Pinpoint the cell where the given text exists, returning its [X, Y] midpoint coordinate. 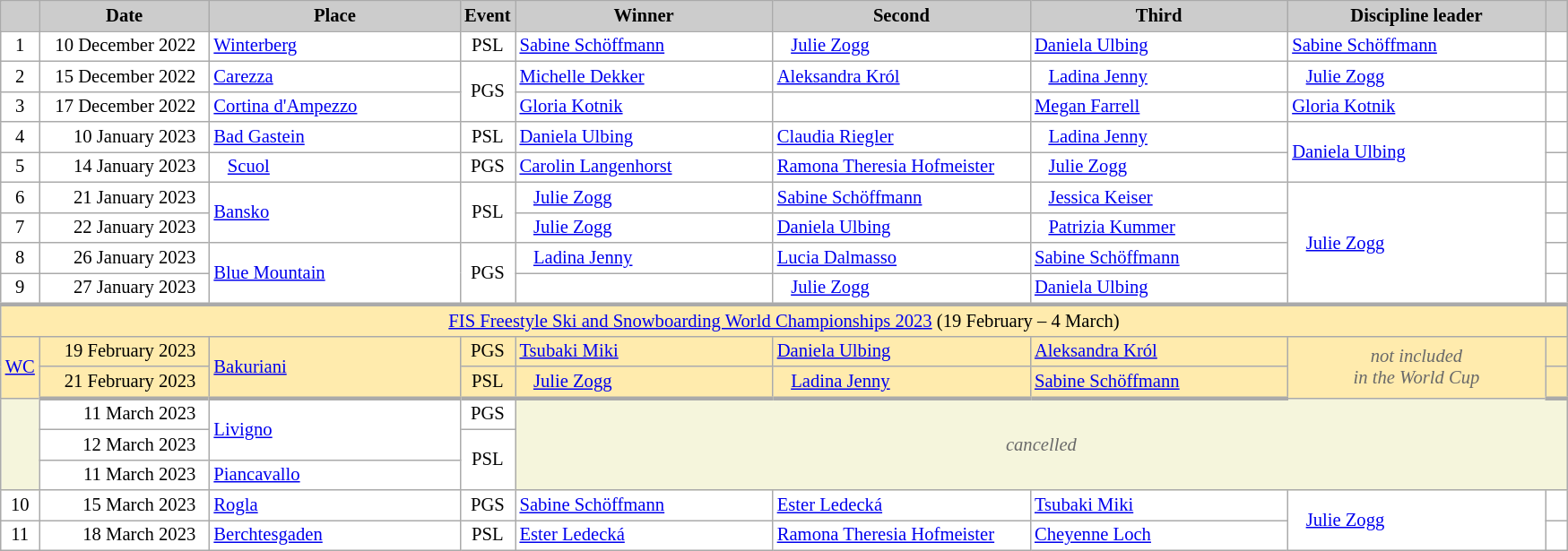
Place [334, 15]
Carezza [334, 76]
Winner [644, 15]
12 March 2023 [125, 444]
Event [488, 15]
Blue Mountain [334, 272]
21 January 2023 [125, 197]
11 [20, 535]
Scuol [334, 167]
Cheyenne Loch [1158, 535]
not includedin the World Cup [1416, 367]
1 [20, 46]
2 [20, 76]
15 March 2023 [125, 504]
Discipline leader [1416, 15]
Patrizia Kummer [1158, 228]
Date [125, 15]
Berchtesgaden [334, 535]
22 January 2023 [125, 228]
Bansko [334, 212]
Bakuriani [334, 367]
Piancavallo [334, 475]
26 January 2023 [125, 257]
Megan Farrell [1158, 107]
WC [20, 367]
Jessica Keiser [1158, 197]
7 [20, 228]
Second [902, 15]
Lucia Dalmasso [902, 257]
Claudia Riegler [902, 137]
4 [20, 137]
Bad Gastein [334, 137]
15 December 2022 [125, 76]
21 February 2023 [125, 382]
17 December 2022 [125, 107]
3 [20, 107]
Winterberg [334, 46]
19 February 2023 [125, 351]
Livigno [334, 428]
Rogla [334, 504]
FIS Freestyle Ski and Snowboarding World Championships 2023 (19 February – 4 March) [784, 321]
10 January 2023 [125, 137]
27 January 2023 [125, 288]
9 [20, 288]
14 January 2023 [125, 167]
Cortina d'Ampezzo [334, 107]
cancelled [1042, 444]
Michelle Dekker [644, 76]
Third [1158, 15]
6 [20, 197]
10 December 2022 [125, 46]
Carolin Langenhorst [644, 167]
18 March 2023 [125, 535]
5 [20, 167]
10 [20, 504]
8 [20, 257]
